Return [x, y] of the center of cell containing provided text 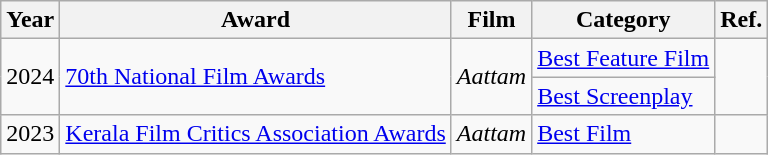
Kerala Film Critics Association Awards [256, 134]
Award [256, 20]
Year [30, 20]
2024 [30, 77]
Category [624, 20]
Ref. [742, 20]
2023 [30, 134]
70th National Film Awards [256, 77]
Best Screenplay [624, 96]
Film [491, 20]
Best Feature Film [624, 58]
Best Film [624, 134]
